Capture the cell that displays the provided text and extract its [X, Y] central coordinate. 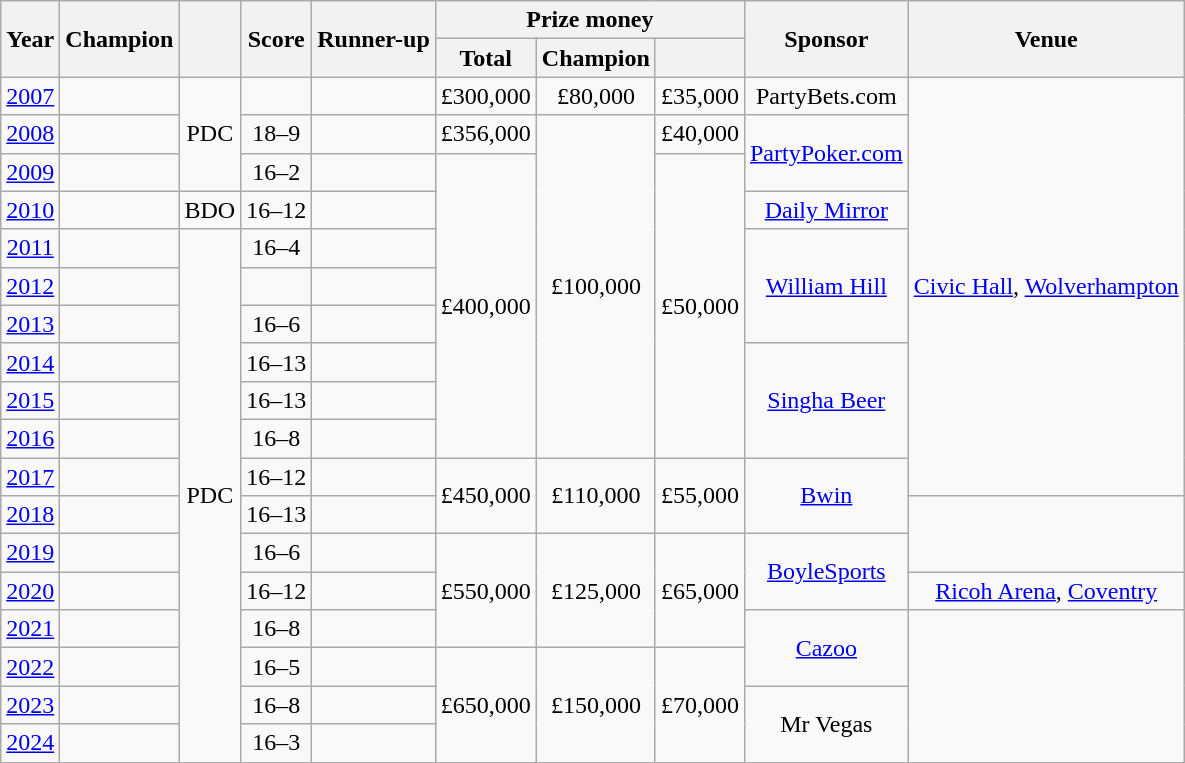
William Hill [826, 286]
2022 [30, 667]
£40,000 [700, 134]
2023 [30, 705]
Cazoo [826, 648]
Sponsor [826, 39]
2010 [30, 210]
£150,000 [596, 705]
2019 [30, 553]
PartyBets.com [826, 96]
£65,000 [700, 591]
Score [276, 39]
£55,000 [700, 496]
Venue [1046, 39]
Ricoh Arena, Coventry [1046, 591]
Total [486, 58]
2009 [30, 172]
18–9 [276, 134]
£100,000 [596, 286]
£110,000 [596, 496]
2017 [30, 477]
2011 [30, 248]
Prize money [590, 20]
2021 [30, 629]
£650,000 [486, 705]
PartyPoker.com [826, 153]
£50,000 [700, 305]
2012 [30, 286]
£80,000 [596, 96]
2008 [30, 134]
2020 [30, 591]
£400,000 [486, 305]
£35,000 [700, 96]
Mr Vegas [826, 724]
2007 [30, 96]
2013 [30, 324]
2024 [30, 743]
BDO [210, 210]
£70,000 [700, 705]
16–4 [276, 248]
£300,000 [486, 96]
16–3 [276, 743]
£450,000 [486, 496]
Civic Hall, Wolverhampton [1046, 286]
£356,000 [486, 134]
Bwin [826, 496]
Year [30, 39]
£550,000 [486, 591]
2015 [30, 400]
2014 [30, 362]
2016 [30, 438]
2018 [30, 515]
16–5 [276, 667]
£125,000 [596, 591]
16–2 [276, 172]
Daily Mirror [826, 210]
BoyleSports [826, 572]
Runner-up [374, 39]
Singha Beer [826, 400]
